Return the [x, y] coordinate for the center point of the cell that contains the specified text.  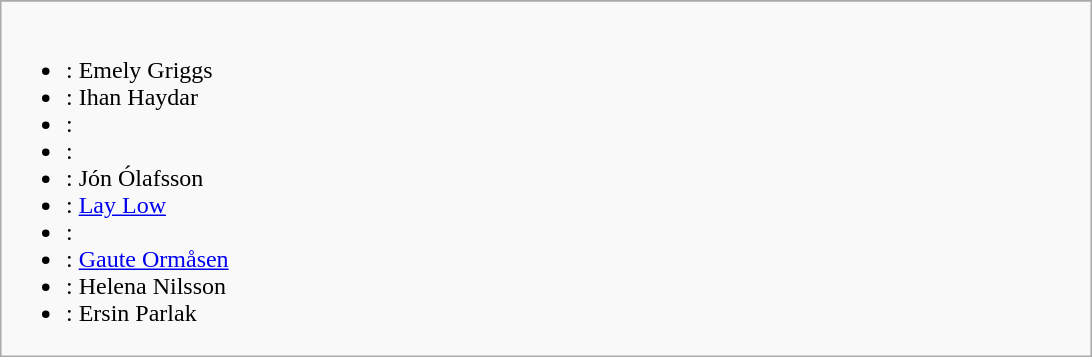
: Emely Griggs: Ihan Haydar: : : Jón Ólafsson: Lay Low: : Gaute Ormåsen: Helena Nilsson: Ersin Parlak [546, 179]
